Locate the cell with the specified text and output its (X, Y) center coordinate. 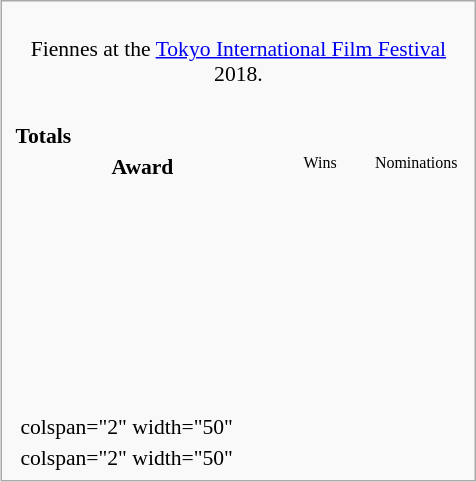
Fiennes at the Tokyo International Film Festival 2018. (239, 49)
Award (142, 167)
Nominations (416, 167)
Wins (320, 167)
Totals (238, 135)
Totals Award Wins Nominations (239, 250)
